Capture the cell that displays the provided text and extract its [X, Y] central coordinate. 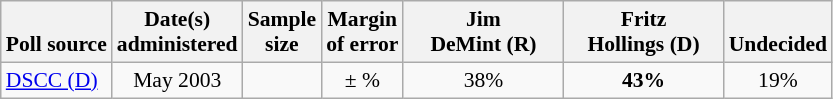
± % [362, 80]
FritzHollings (D) [644, 32]
Marginof error [362, 32]
Poll source [56, 32]
Undecided [778, 32]
Date(s)administered [178, 32]
43% [644, 80]
DSCC (D) [56, 80]
Samplesize [282, 32]
19% [778, 80]
May 2003 [178, 80]
JimDeMint (R) [483, 32]
38% [483, 80]
